Find where the given text appears and provide that cell's center as [x, y] coordinate. 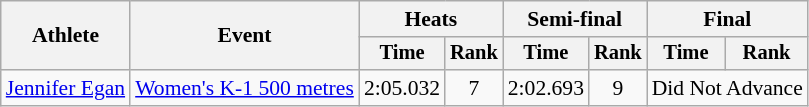
7 [474, 88]
Did Not Advance [728, 88]
2:05.032 [402, 88]
Athlete [66, 36]
Heats [431, 19]
Final [728, 19]
2:02.693 [546, 88]
Semi-final [575, 19]
Jennifer Egan [66, 88]
9 [618, 88]
Event [244, 36]
Women's K-1 500 metres [244, 88]
